Provide the [x, y] coordinate of the cell's center where the given text is located.  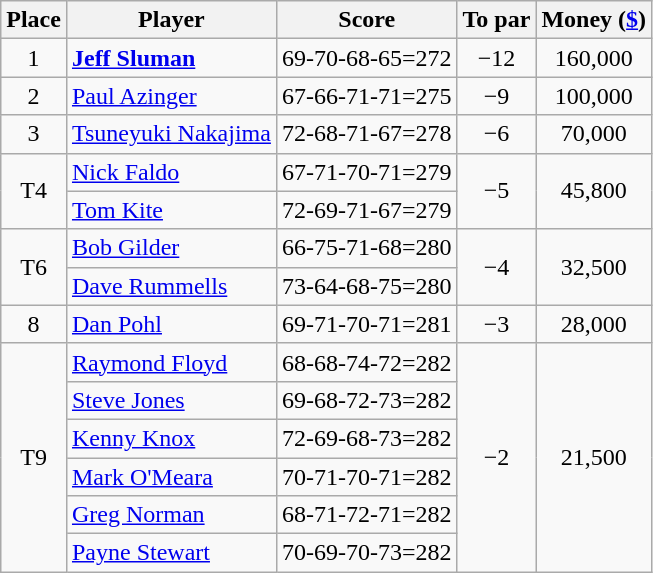
Tom Kite [171, 210]
67-66-71-71=275 [366, 96]
Nick Faldo [171, 172]
Paul Azinger [171, 96]
T4 [34, 191]
45,800 [594, 191]
8 [34, 324]
Money ($) [594, 20]
3 [34, 134]
Bob Gilder [171, 248]
−3 [496, 324]
69-70-68-65=272 [366, 58]
70-71-70-71=282 [366, 477]
To par [496, 20]
73-64-68-75=280 [366, 286]
32,500 [594, 267]
Raymond Floyd [171, 362]
−6 [496, 134]
Payne Stewart [171, 553]
72-69-68-73=282 [366, 438]
T6 [34, 267]
70-69-70-73=282 [366, 553]
100,000 [594, 96]
66-75-71-68=280 [366, 248]
Place [34, 20]
−4 [496, 267]
Steve Jones [171, 400]
67-71-70-71=279 [366, 172]
Tsuneyuki Nakajima [171, 134]
69-71-70-71=281 [366, 324]
−2 [496, 457]
Player [171, 20]
−5 [496, 191]
Dan Pohl [171, 324]
68-71-72-71=282 [366, 515]
28,000 [594, 324]
72-68-71-67=278 [366, 134]
69-68-72-73=282 [366, 400]
21,500 [594, 457]
1 [34, 58]
Greg Norman [171, 515]
Kenny Knox [171, 438]
Score [366, 20]
70,000 [594, 134]
72-69-71-67=279 [366, 210]
Jeff Sluman [171, 58]
−12 [496, 58]
68-68-74-72=282 [366, 362]
Dave Rummells [171, 286]
160,000 [594, 58]
Mark O'Meara [171, 477]
2 [34, 96]
T9 [34, 457]
−9 [496, 96]
